Capture the cell that displays the provided text and extract its (x, y) central coordinate. 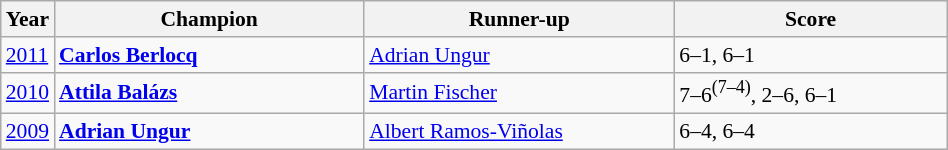
Year (28, 19)
Score (810, 19)
7–6(7–4), 2–6, 6–1 (810, 92)
2009 (28, 132)
2010 (28, 92)
Martin Fischer (519, 92)
Carlos Berlocq (209, 55)
6–4, 6–4 (810, 132)
Champion (209, 19)
2011 (28, 55)
Attila Balázs (209, 92)
Runner-up (519, 19)
6–1, 6–1 (810, 55)
Albert Ramos-Viñolas (519, 132)
